Return the [x, y] coordinate for the center point of the cell that contains the specified text.  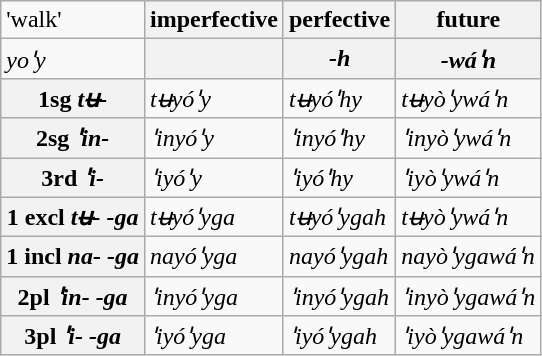
ꞌinyóꞌhy [339, 138]
ꞌinyòꞌygawáꞌn [468, 296]
nayóꞌygah [339, 257]
ꞌiyòꞌygawáꞌn [468, 336]
ꞌinyòꞌywáꞌn [468, 138]
imperfective [214, 20]
1 excl tʉ- -ga [73, 217]
1sg tʉ- [73, 98]
yoꞌy [73, 59]
2sg ꞌin- [73, 138]
nayóꞌyga [214, 257]
ꞌinyóꞌy [214, 138]
nayòꞌygawáꞌn [468, 257]
2pl ꞌin- -ga [73, 296]
-h [339, 59]
perfective [339, 20]
3pl ꞌi- -ga [73, 336]
3rd ꞌi- [73, 178]
ꞌiyóꞌygah [339, 336]
tʉyóꞌygah [339, 217]
ꞌiyóꞌyga [214, 336]
ꞌinyóꞌygah [339, 296]
ꞌiyòꞌywáꞌn [468, 178]
future [468, 20]
'walk' [73, 20]
ꞌiyóꞌhy [339, 178]
ꞌinyóꞌyga [214, 296]
tʉyóꞌhy [339, 98]
tʉyóꞌy [214, 98]
-wáꞌn [468, 59]
ꞌiyóꞌy [214, 178]
tʉyóꞌyga [214, 217]
1 incl na- -ga [73, 257]
